Locate the cell with the specified text and output its [X, Y] center coordinate. 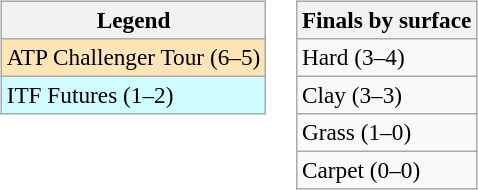
Finals by surface [387, 20]
Carpet (0–0) [387, 171]
ATP Challenger Tour (6–5) [133, 57]
Grass (1–0) [387, 133]
Hard (3–4) [387, 57]
Legend [133, 20]
ITF Futures (1–2) [133, 95]
Clay (3–3) [387, 95]
